Output the [X, Y] coordinate of the center of the cell containing the given text.  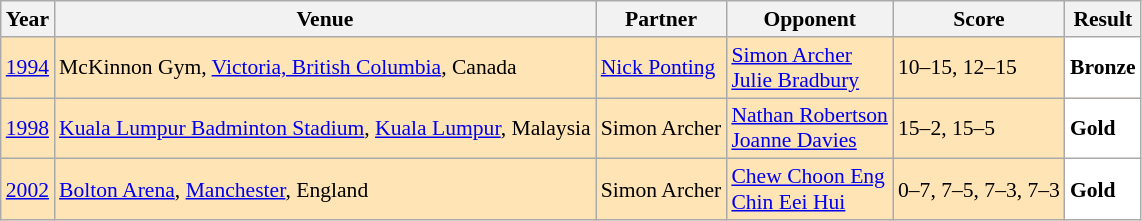
2002 [28, 190]
Simon Archer Julie Bradbury [810, 68]
Bolton Arena, Manchester, England [325, 190]
McKinnon Gym, Victoria, British Columbia, Canada [325, 68]
Chew Choon Eng Chin Eei Hui [810, 190]
1994 [28, 68]
Venue [325, 19]
Partner [662, 19]
Year [28, 19]
Bronze [1103, 68]
Nathan Robertson Joanne Davies [810, 128]
1998 [28, 128]
0–7, 7–5, 7–3, 7–3 [979, 190]
Opponent [810, 19]
Nick Ponting [662, 68]
Result [1103, 19]
Kuala Lumpur Badminton Stadium, Kuala Lumpur, Malaysia [325, 128]
10–15, 12–15 [979, 68]
15–2, 15–5 [979, 128]
Score [979, 19]
